Identify which cell holds the provided text, then report its (x, y) central coordinate. 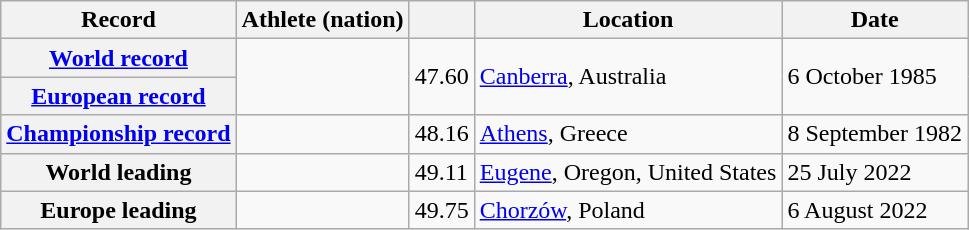
6 October 1985 (875, 77)
8 September 1982 (875, 134)
Record (118, 20)
25 July 2022 (875, 172)
Location (628, 20)
Date (875, 20)
World leading (118, 172)
Canberra, Australia (628, 77)
6 August 2022 (875, 210)
49.75 (442, 210)
Chorzów, Poland (628, 210)
Europe leading (118, 210)
48.16 (442, 134)
47.60 (442, 77)
Championship record (118, 134)
Athlete (nation) (322, 20)
Athens, Greece (628, 134)
Eugene, Oregon, United States (628, 172)
World record (118, 58)
European record (118, 96)
49.11 (442, 172)
